Provide the (x, y) coordinate of the cell's center where the given text is located.  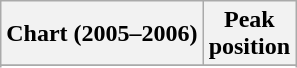
Chart (2005–2006) (102, 34)
Peakposition (249, 34)
